Locate the cell with the specified text and output its (x, y) center coordinate. 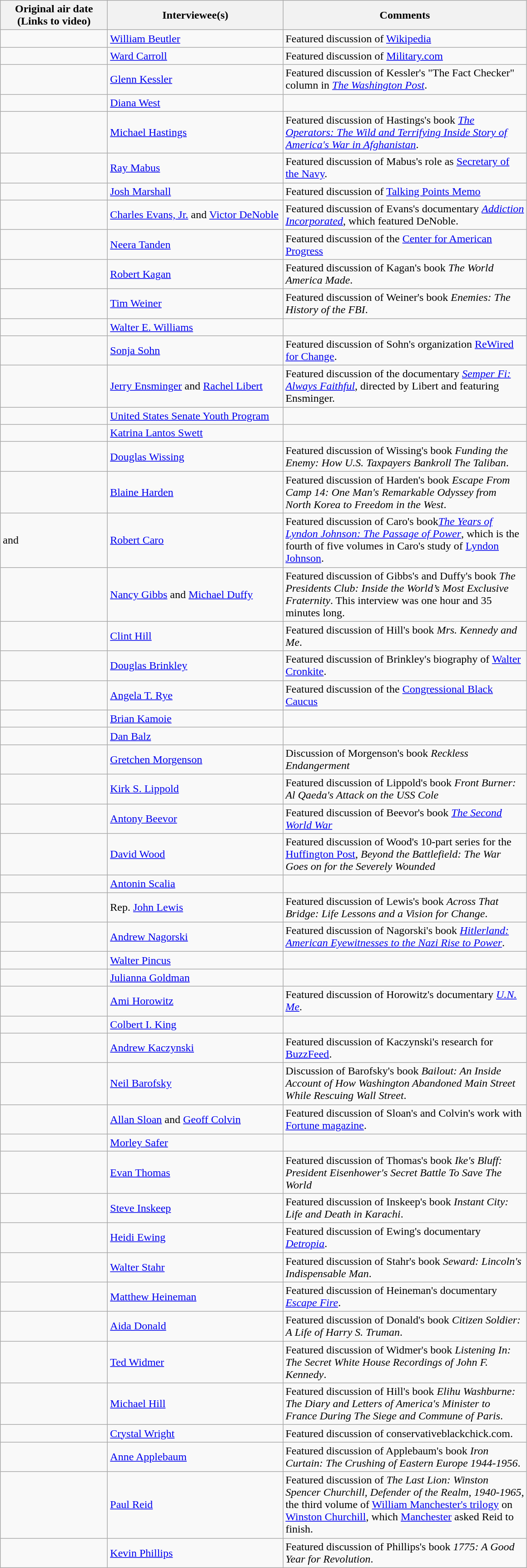
Featured discussion of Kagan's book The World America Made. (405, 274)
Featured discussion of Stahr's book Seward: Lincoln's Indispensable Man. (405, 1267)
Sonja Sohn (195, 351)
Featured discussion of Widmer's book Listening In: The Secret White House Recordings of John F. Kennedy. (405, 1362)
Ward Carroll (195, 56)
Josh Marshall (195, 191)
Featured discussion of Nagorski's book Hitlerland: American Eyewitnesses to the Nazi Rise to Power. (405, 937)
Featured discussion of Thomas's book Ike's Bluff: President Eisenhower's Secret Battle To Save The World (405, 1172)
David Wood (195, 854)
Ray Mabus (195, 168)
Walter Stahr (195, 1267)
Featured discussion of Donald's book Citizen Soldier: A Life of Harry S. Truman. (405, 1326)
Featured discussion of Hill's book Mrs. Kennedy and Me. (405, 636)
Andrew Kaczynski (195, 1048)
Steve Inskeep (195, 1208)
Featured discussion of Hastings's book The Operators: The Wild and Terrifying Inside Story of America's War in Afghanistan. (405, 132)
Brian Kamoie (195, 719)
Nancy Gibbs and Michael Duffy (195, 594)
Tim Weiner (195, 304)
William Beutler (195, 39)
Featured discussion of Heineman's documentary Escape Fire. (405, 1297)
Antony Beevor (195, 818)
United States Senate Youth Program (195, 416)
Anne Applebaum (195, 1457)
Jerry Ensminger and Rachel Libert (195, 386)
Blaine Harden (195, 492)
Ami Horowitz (195, 1001)
Featured discussion of Sloan's and Colvin's work with Fortune magazine. (405, 1119)
Featured discussion of Lippold's book Front Burner: Al Qaeda's Attack on the USS Cole (405, 789)
and (54, 540)
Featured discussion of conservativeblackchick.com. (405, 1433)
Walter E. Williams (195, 327)
Featured discussion of Kessler's "The Fact Checker" column in The Washington Post. (405, 79)
Featured discussion of Evans's documentary Addiction Incorporated, which featured DeNoble. (405, 215)
Featured discussion of Phillips's book 1775: A Good Year for Revolution. (405, 1553)
Robert Kagan (195, 274)
Katrina Lantos Swett (195, 433)
Featured discussion of Brinkley's biography of Walter Cronkite. (405, 665)
Featured discussion of Weiner's book Enemies: The History of the FBI. (405, 304)
Douglas Wissing (195, 456)
Andrew Nagorski (195, 937)
Glenn Kessler (195, 79)
Featured discussion of Sohn's organization ReWired for Change. (405, 351)
Featured discussion of Wood's 10-part series for the Huffington Post, Beyond the Battlefield: The War Goes on for the Severely Wounded (405, 854)
Gretchen Morgenson (195, 759)
Robert Caro (195, 540)
Featured discussion of Inskeep's book Instant City: Life and Death in Karachi. (405, 1208)
Walter Pincus (195, 960)
Featured discussion of the Center for American Progress (405, 245)
Discussion of Morgenson's book Reckless Endangerment (405, 759)
Featured discussion of the documentary Semper Fi: Always Faithful, directed by Libert and featuring Ensminger. (405, 386)
Michael Hastings (195, 132)
Featured discussion of Ewing's documentary Detropia. (405, 1237)
Featured discussion of the Congressional Black Caucus (405, 695)
Neera Tanden (195, 245)
Featured discussion of Horowitz's documentary U.N. Me. (405, 1001)
Colbert I. King (195, 1024)
Interviewee(s) (195, 15)
Rep. John Lewis (195, 907)
Featured discussion of Harden's book Escape From Camp 14: One Man's Remarkable Odyssey from North Korea to Freedom in the West. (405, 492)
Dan Balz (195, 736)
Discussion of Barofsky's book Bailout: An Inside Account of How Washington Abandoned Main Street While Rescuing Wall Street. (405, 1084)
Featured discussion of Military.com (405, 56)
Aida Donald (195, 1326)
Antonin Scalia (195, 884)
Featured discussion of Hill's book Elihu Washburne: The Diary and Letters of America's Minister to France During The Siege and Commune of Paris. (405, 1404)
Kirk S. Lippold (195, 789)
Featured discussion of Applebaum's book Iron Curtain: The Crushing of Eastern Europe 1944-1956. (405, 1457)
Diana West (195, 103)
Matthew Heineman (195, 1297)
Featured discussion of Talking Points Memo (405, 191)
Featured discussion of Beevor's book The Second World War (405, 818)
Angela T. Rye (195, 695)
Original air date(Links to video) (54, 15)
Paul Reid (195, 1505)
Crystal Wright (195, 1433)
Neil Barofsky (195, 1084)
Featured discussion of Wissing's book Funding the Enemy: How U.S. Taxpayers Bankroll The Taliban. (405, 456)
Ted Widmer (195, 1362)
Heidi Ewing (195, 1237)
Douglas Brinkley (195, 665)
Charles Evans, Jr. and Victor DeNoble (195, 215)
Kevin Phillips (195, 1553)
Evan Thomas (195, 1172)
Michael Hill (195, 1404)
Featured discussion of Kaczynski's research for BuzzFeed. (405, 1048)
Featured discussion of Wikipedia (405, 39)
Morley Safer (195, 1143)
Featured discussion of Mabus's role as Secretary of the Navy. (405, 168)
Julianna Goldman (195, 978)
Allan Sloan and Geoff Colvin (195, 1119)
Featured discussion of Lewis's book Across That Bridge: Life Lessons and a Vision for Change. (405, 907)
Clint Hill (195, 636)
Comments (405, 15)
